From the cell containing the given text, extract its center point as [X, Y] coordinate. 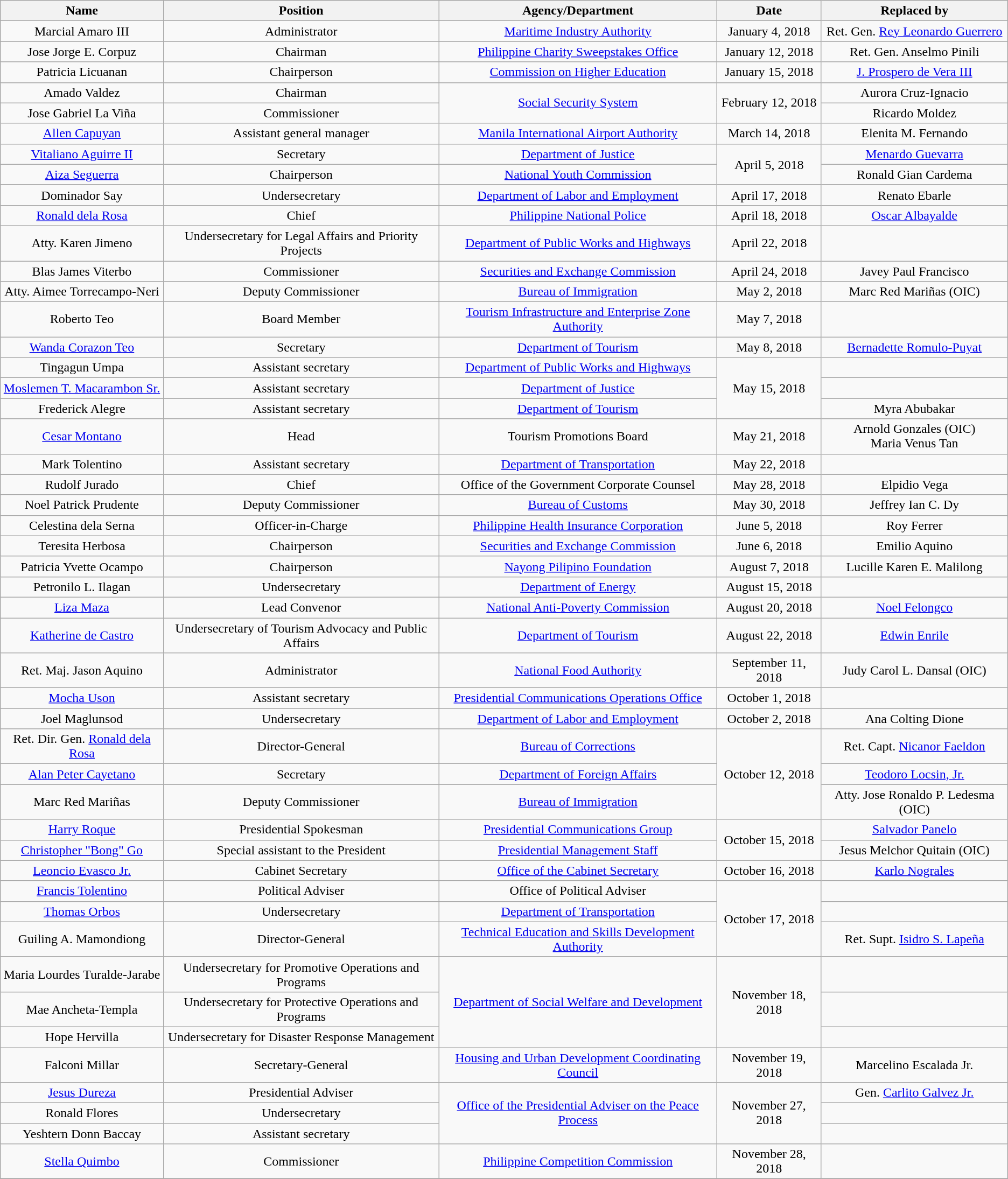
Head [301, 436]
Political Adviser [301, 891]
Presidential Management Staff [578, 850]
August 22, 2018 [769, 635]
April 22, 2018 [769, 243]
Aurora Cruz-Ignacio [914, 93]
Celestina dela Serna [82, 525]
April 24, 2018 [769, 271]
Elenita M. Fernando [914, 134]
Marcelino Escalada Jr. [914, 1065]
March 14, 2018 [769, 134]
Social Security System [578, 103]
Hope Hervilla [82, 1037]
Blas James Viterbo [82, 271]
Yeshtern Donn Baccay [82, 1134]
Jesus Dureza [82, 1093]
June 6, 2018 [769, 546]
Agency/Department [578, 11]
Presidential Communications Operations Office [578, 698]
Rudolf Jurado [82, 485]
Ronald dela Rosa [82, 215]
Moslemen T. Macarambon Sr. [82, 388]
Menardo Guevarra [914, 154]
Francis Tolentino [82, 891]
Teodoro Locsin, Jr. [914, 774]
Javey Paul Francisco [914, 271]
Renato Ebarle [914, 195]
Philippine Competition Commission [578, 1162]
Alan Peter Cayetano [82, 774]
Cabinet Secretary [301, 871]
Guiling A. Mamondiong [82, 939]
May 2, 2018 [769, 292]
Ret. Gen. Anselmo Pinili [914, 52]
Judy Carol L. Dansal (OIC) [914, 671]
Ret. Capt. Nicanor Faeldon [914, 746]
Tourism Promotions Board [578, 436]
Office of Political Adviser [578, 891]
Position [301, 11]
May 21, 2018 [769, 436]
Ret. Supt. Isidro S. Lapeña [914, 939]
November 19, 2018 [769, 1065]
August 7, 2018 [769, 566]
Ana Colting Dione [914, 719]
National Food Authority [578, 671]
May 8, 2018 [769, 347]
Salvador Panelo [914, 830]
Karlo Nograles [914, 871]
Aiza Seguerra [82, 174]
Office of the Cabinet Secretary [578, 871]
Mark Tolentino [82, 464]
Name [82, 11]
Marc Red Mariñas [82, 802]
Ricardo Moldez [914, 113]
Replaced by [914, 11]
Manila International Airport Authority [578, 134]
August 15, 2018 [769, 587]
National Anti-Poverty Commission [578, 607]
Office of the Government Corporate Counsel [578, 485]
Thomas Orbos [82, 911]
Elpidio Vega [914, 485]
October 15, 2018 [769, 840]
Presidential Spokesman [301, 830]
Allen Capuyan [82, 134]
Edwin Enrile [914, 635]
Falconi Millar [82, 1065]
Special assistant to the President [301, 850]
Marcial Amaro III [82, 31]
January 12, 2018 [769, 52]
National Youth Commission [578, 174]
August 20, 2018 [769, 607]
Secretary-General [301, 1065]
October 12, 2018 [769, 774]
Myra Abubakar [914, 409]
Department of Energy [578, 587]
October 16, 2018 [769, 871]
Ronald Flores [82, 1113]
Joel Maglunsod [82, 719]
Roberto Teo [82, 320]
Jose Jorge E. Corpuz [82, 52]
Leoncio Evasco Jr. [82, 871]
Wanda Corazon Teo [82, 347]
Emilio Aquino [914, 546]
Board Member [301, 320]
Philippine Health Insurance Corporation [578, 525]
Stella Quimbo [82, 1162]
Bernadette Romulo-Puyat [914, 347]
Housing and Urban Development Coordinating Council [578, 1065]
September 11, 2018 [769, 671]
Jose Gabriel La Viña [82, 113]
May 22, 2018 [769, 464]
Commission on Higher Education [578, 72]
Presidential Communications Group [578, 830]
Tourism Infrastructure and Enterprise Zone Authority [578, 320]
Philippine National Police [578, 215]
Patricia Licuanan [82, 72]
Cesar Montano [82, 436]
Lucille Karen E. Malilong [914, 566]
Mocha Uson [82, 698]
Office of the Presidential Adviser on the Peace Process [578, 1113]
Maria Lourdes Turalde-Jarabe [82, 974]
Date [769, 11]
October 17, 2018 [769, 918]
Gen. Carlito Galvez Jr. [914, 1093]
Amado Valdez [82, 93]
Ret. Dir. Gen. Ronald dela Rosa [82, 746]
Dominador Say [82, 195]
Oscar Albayalde [914, 215]
Undersecretary for Disaster Response Management [301, 1037]
Presidential Adviser [301, 1093]
May 7, 2018 [769, 320]
Atty. Aimee Torrecampo-Neri [82, 292]
Department of Foreign Affairs [578, 774]
Undersecretary for Promotive Operations and Programs [301, 974]
Ret. Maj. Jason Aquino [82, 671]
Vitaliano Aguirre II [82, 154]
April 18, 2018 [769, 215]
Nayong Pilipino Foundation [578, 566]
Marc Red Mariñas (OIC) [914, 292]
May 30, 2018 [769, 505]
Undersecretary for Protective Operations and Programs [301, 1009]
Noel Patrick Prudente [82, 505]
May 15, 2018 [769, 388]
Mae Ancheta-Templa [82, 1009]
Noel Felongco [914, 607]
Undersecretary for Legal Affairs and Priority Projects [301, 243]
Maritime Industry Authority [578, 31]
Ret. Gen. Rey Leonardo Guerrero [914, 31]
Technical Education and Skills Development Authority [578, 939]
November 18, 2018 [769, 1002]
October 1, 2018 [769, 698]
Assistant general manager [301, 134]
Lead Convenor [301, 607]
Harry Roque [82, 830]
Katherine de Castro [82, 635]
J. Prospero de Vera III [914, 72]
April 17, 2018 [769, 195]
Ronald Gian Cardema [914, 174]
January 15, 2018 [769, 72]
Petronilo L. Ilagan [82, 587]
January 4, 2018 [769, 31]
Arnold Gonzales (OIC) Maria Venus Tan [914, 436]
Atty. Karen Jimeno [82, 243]
Undersecretary of Tourism Advocacy and Public Affairs [301, 635]
May 28, 2018 [769, 485]
Department of Social Welfare and Development [578, 1002]
Bureau of Corrections [578, 746]
November 28, 2018 [769, 1162]
Frederick Alegre [82, 409]
Jesus Melchor Quitain (OIC) [914, 850]
Philippine Charity Sweepstakes Office [578, 52]
Christopher "Bong" Go [82, 850]
Patricia Yvette Ocampo [82, 566]
Tingagun Umpa [82, 368]
October 2, 2018 [769, 719]
Liza Maza [82, 607]
November 27, 2018 [769, 1113]
Roy Ferrer [914, 525]
Jeffrey Ian C. Dy [914, 505]
Teresita Herbosa [82, 546]
Bureau of Customs [578, 505]
Atty. Jose Ronaldo P. Ledesma (OIC) [914, 802]
April 5, 2018 [769, 164]
February 12, 2018 [769, 103]
Officer-in-Charge [301, 525]
June 5, 2018 [769, 525]
